Capture the cell that displays the provided text and extract its (X, Y) central coordinate. 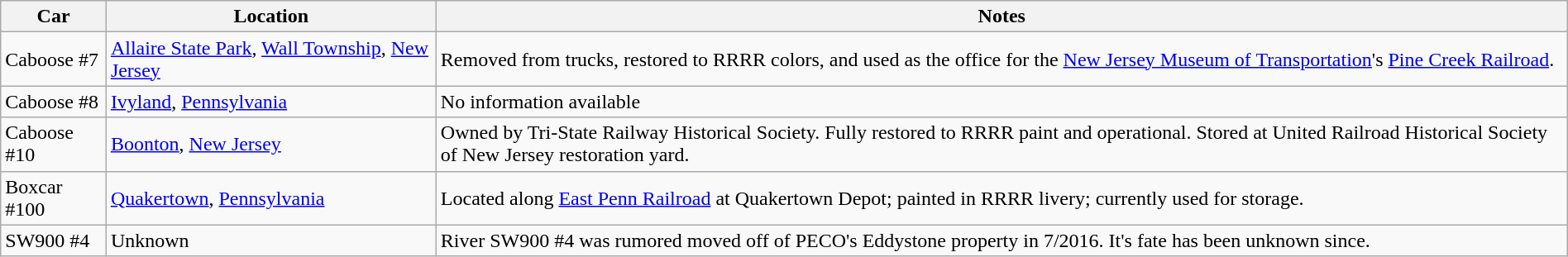
Removed from trucks, restored to RRRR colors, and used as the office for the New Jersey Museum of Transportation's Pine Creek Railroad. (1002, 59)
Ivyland, Pennsylvania (271, 102)
Notes (1002, 17)
No information available (1002, 102)
Allaire State Park, Wall Township, New Jersey (271, 59)
Unknown (271, 240)
Caboose #7 (54, 59)
Car (54, 17)
SW900 #4 (54, 240)
Location (271, 17)
Quakertown, Pennsylvania (271, 198)
Boonton, New Jersey (271, 144)
Located along East Penn Railroad at Quakertown Depot; painted in RRRR livery; currently used for storage. (1002, 198)
Caboose #10 (54, 144)
Boxcar #100 (54, 198)
River SW900 #4 was rumored moved off of PECO's Eddystone property in 7/2016. It's fate has been unknown since. (1002, 240)
Caboose #8 (54, 102)
